Output the [x, y] coordinate of the center of the cell containing the given text.  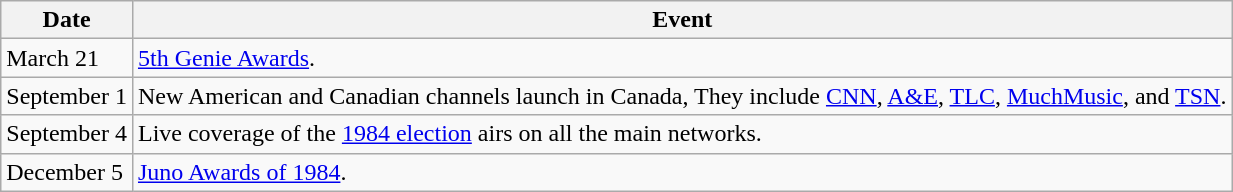
Juno Awards of 1984. [682, 172]
September 1 [67, 96]
Date [67, 20]
September 4 [67, 134]
5th Genie Awards. [682, 58]
New American and Canadian channels launch in Canada, They include CNN, A&E, TLC, MuchMusic, and TSN. [682, 96]
Live coverage of the 1984 election airs on all the main networks. [682, 134]
December 5 [67, 172]
Event [682, 20]
March 21 [67, 58]
